Extract the (x, y) coordinate from the center of the cell holding the provided text.  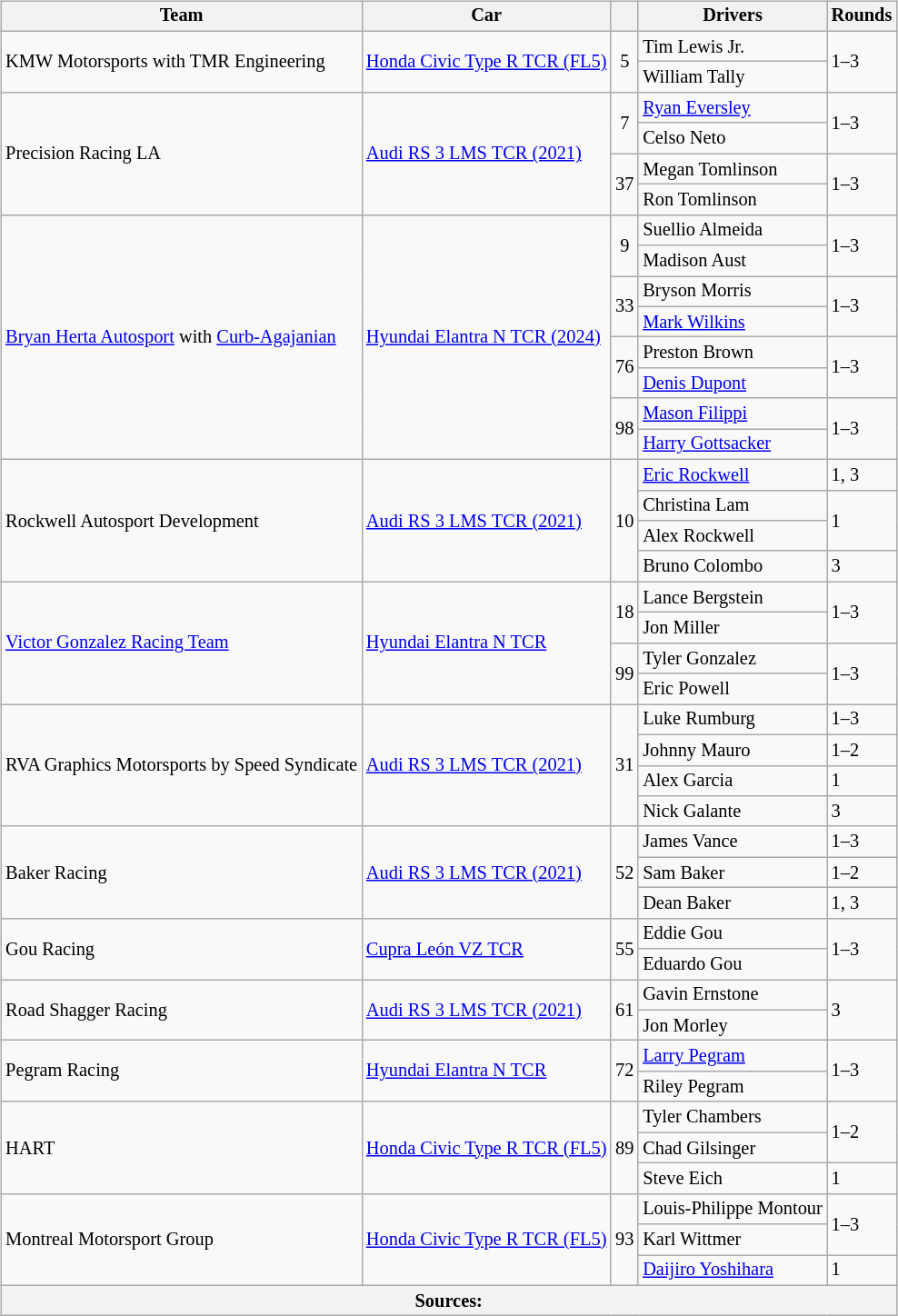
Lance Bergstein (733, 597)
Tim Lewis Jr. (733, 46)
18 (624, 613)
Pegram Racing (182, 1071)
55 (624, 949)
Ron Tomlinson (733, 200)
Madison Aust (733, 261)
93 (624, 1240)
Eric Rockwell (733, 474)
Suellio Almeida (733, 230)
Rounds (862, 16)
Precision Racing LA (182, 155)
Hyundai Elantra N TCR (2024) (486, 336)
Steve Eich (733, 1179)
KMW Motorsports with TMR Engineering (182, 62)
Larry Pegram (733, 1056)
RVA Graphics Motorsports by Speed Syndicate (182, 765)
Montreal Motorsport Group (182, 1240)
Road Shagger Racing (182, 1011)
Preston Brown (733, 353)
Ryan Eversley (733, 108)
Jon Miller (733, 628)
Louis-Philippe Montour (733, 1209)
Harry Gottsacker (733, 444)
Car (486, 16)
Karl Wittmer (733, 1240)
Rockwell Autosport Development (182, 520)
Alex Rockwell (733, 536)
Baker Racing (182, 872)
61 (624, 1011)
Luke Rumburg (733, 720)
9 (624, 245)
Celso Neto (733, 138)
Team (182, 16)
Victor Gonzalez Racing Team (182, 643)
Nick Galante (733, 812)
Eddie Gou (733, 933)
Christina Lam (733, 505)
Denis Dupont (733, 384)
Riley Pegram (733, 1087)
Tyler Chambers (733, 1117)
10 (624, 520)
Alex Garcia (733, 781)
99 (624, 673)
Jon Morley (733, 1025)
Mason Filippi (733, 414)
Mark Wilkins (733, 322)
James Vance (733, 842)
Bryson Morris (733, 292)
5 (624, 62)
Gou Racing (182, 949)
Eric Powell (733, 689)
Drivers (733, 16)
Sam Baker (733, 872)
William Tally (733, 77)
Daijiro Yoshihara (733, 1271)
52 (624, 872)
Eduardo Gou (733, 964)
31 (624, 765)
HART (182, 1147)
98 (624, 429)
7 (624, 124)
Bryan Herta Autosport with Curb-Agajanian (182, 336)
Bruno Colombo (733, 566)
Cupra León VZ TCR (486, 949)
Tyler Gonzalez (733, 658)
33 (624, 307)
37 (624, 184)
72 (624, 1071)
89 (624, 1147)
Sources: (449, 1301)
Chad Gilsinger (733, 1148)
Dean Baker (733, 903)
Gavin Ernstone (733, 995)
Megan Tomlinson (733, 169)
Johnny Mauro (733, 750)
76 (624, 367)
